Locate the cell with the specified text and output its [X, Y] center coordinate. 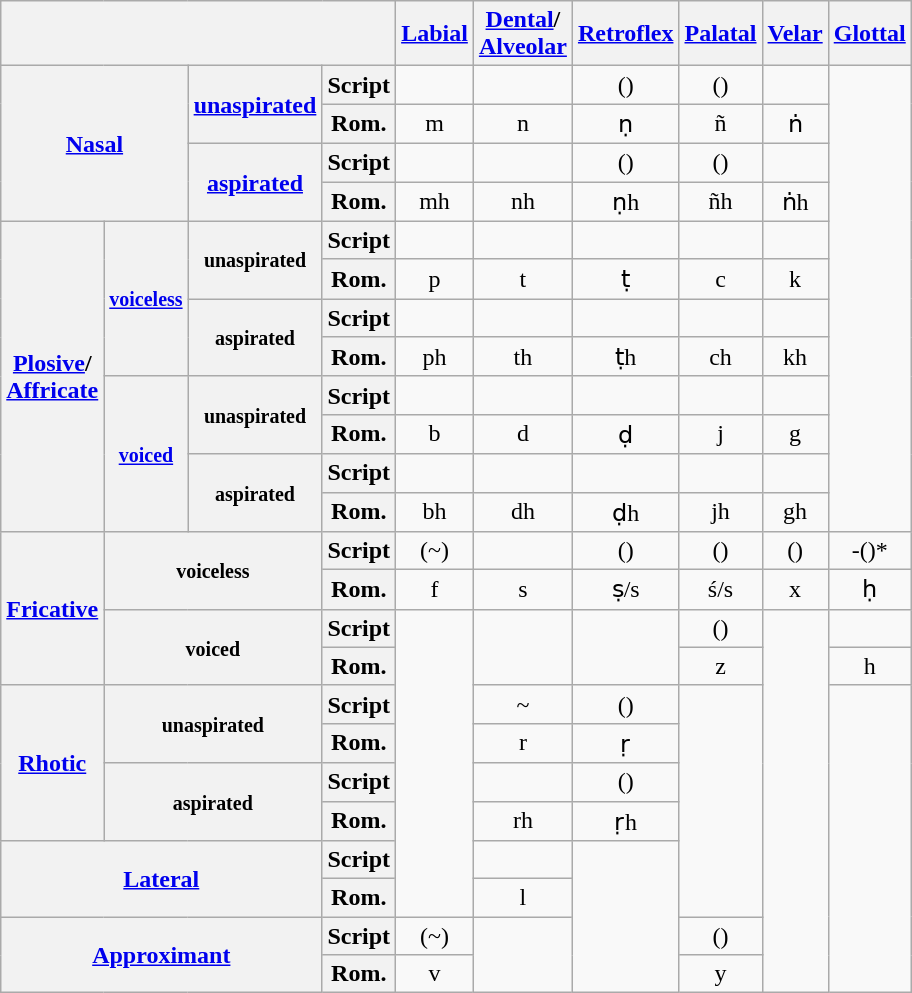
th [522, 357]
ṭ [626, 279]
ñ [720, 124]
ṛh [626, 821]
mh [435, 202]
ṭh [626, 357]
y [720, 974]
ch [720, 357]
p [435, 279]
bh [435, 512]
ṣ/s [626, 590]
nh [522, 202]
k [795, 279]
f [435, 590]
ḥ [870, 590]
ṅ [795, 124]
Dental/Alveolar [522, 34]
Approximant [162, 955]
r [522, 743]
Nasal [94, 144]
ś/s [720, 590]
ḍ [626, 434]
b [435, 434]
~ [522, 704]
l [522, 898]
t [522, 279]
d [522, 434]
n [522, 124]
gh [795, 512]
j [720, 434]
Fricative [52, 609]
Lateral [162, 879]
ñh [720, 202]
Plosive/Affricate [52, 376]
h [870, 666]
z [720, 666]
ṇh [626, 202]
kh [795, 357]
Labial [435, 34]
ṅh [795, 202]
g [795, 434]
ṇ [626, 124]
m [435, 124]
c [720, 279]
s [522, 590]
-()* [870, 551]
jh [720, 512]
rh [522, 821]
Glottal [870, 34]
Retroflex [626, 34]
dh [522, 512]
Velar [795, 34]
ḍh [626, 512]
ph [435, 357]
Palatal [720, 34]
v [435, 974]
ṛ [626, 743]
x [795, 590]
Rhotic [52, 762]
